For the text-containing cell, return its midpoint in [x, y] coordinate format. 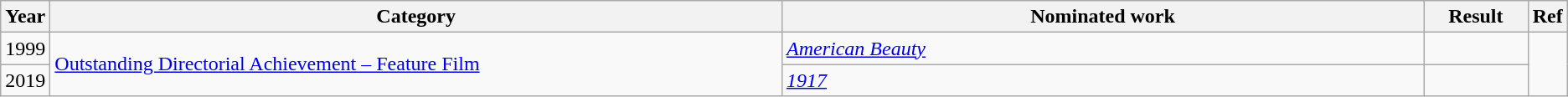
Result [1476, 17]
1917 [1102, 80]
1999 [25, 48]
Nominated work [1102, 17]
Year [25, 17]
American Beauty [1102, 48]
Category [416, 17]
2019 [25, 80]
Outstanding Directorial Achievement – Feature Film [416, 64]
Ref [1548, 17]
